From the cell containing the given text, extract its center point as (X, Y) coordinate. 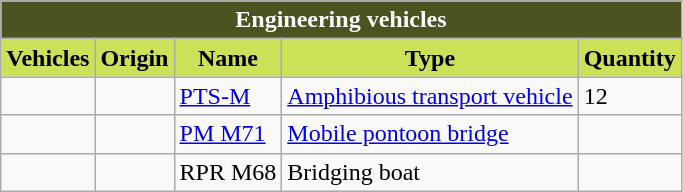
Origin (134, 58)
Type (430, 58)
PM M71 (228, 134)
Engineering vehicles (341, 20)
12 (630, 96)
PTS-M (228, 96)
Mobile pontoon bridge (430, 134)
Bridging boat (430, 172)
Quantity (630, 58)
Amphibious transport vehicle (430, 96)
Vehicles (48, 58)
Name (228, 58)
RPR M68 (228, 172)
